Pinpoint the cell where the given text exists, returning its [X, Y] midpoint coordinate. 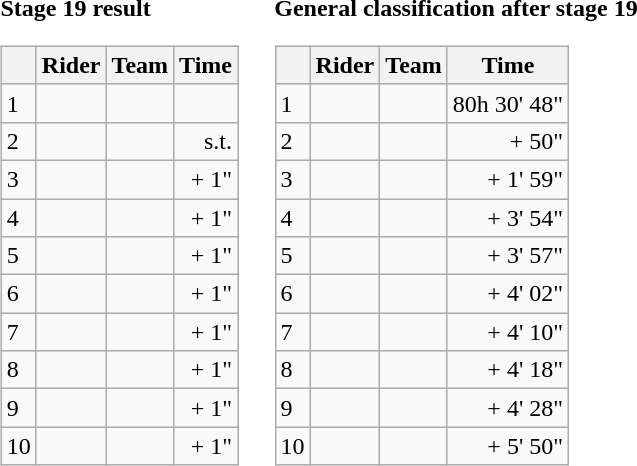
+ 5' 50" [508, 446]
+ 4' 18" [508, 370]
+ 3' 54" [508, 217]
80h 30' 48" [508, 103]
+ 50" [508, 141]
+ 1' 59" [508, 179]
+ 3' 57" [508, 256]
s.t. [206, 141]
+ 4' 28" [508, 408]
+ 4' 10" [508, 332]
+ 4' 02" [508, 294]
